Return the [x, y] coordinate for the center point of the cell that contains the specified text.  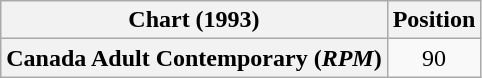
90 [434, 58]
Position [434, 20]
Canada Adult Contemporary (RPM) [194, 58]
Chart (1993) [194, 20]
